Return [x, y] of the center of cell containing provided text 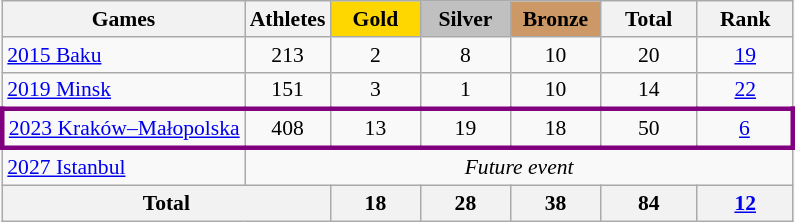
1 [465, 90]
13 [375, 130]
22 [746, 90]
50 [648, 130]
Rank [746, 19]
Games [123, 19]
Silver [465, 19]
38 [555, 203]
Future event [520, 166]
2015 Baku [123, 55]
14 [648, 90]
213 [288, 55]
Bronze [555, 19]
8 [465, 55]
Athletes [288, 19]
84 [648, 203]
20 [648, 55]
Gold [375, 19]
2019 Minsk [123, 90]
2 [375, 55]
2023 Kraków–Małopolska [123, 130]
408 [288, 130]
2027 Istanbul [123, 166]
12 [746, 203]
151 [288, 90]
6 [746, 130]
28 [465, 203]
3 [375, 90]
